Detect which cell encompasses the target text, then output its (X, Y) center coordinate. 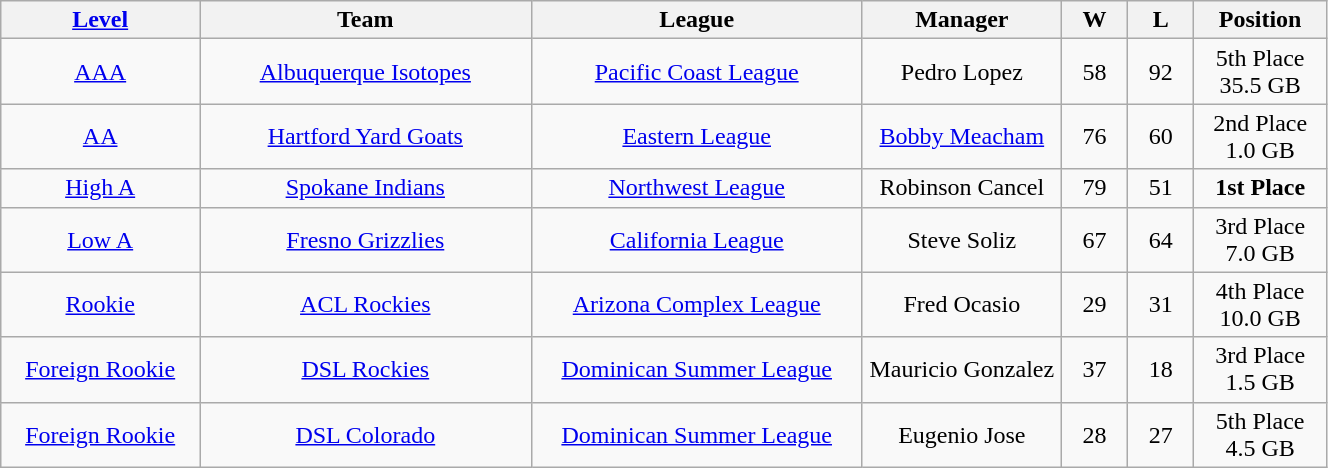
92 (1161, 72)
W (1094, 20)
ACL Rockies (366, 304)
4th Place10.0 GB (1260, 304)
Northwest League (696, 188)
League (696, 20)
AA (100, 136)
27 (1161, 434)
37 (1094, 370)
64 (1161, 240)
California League (696, 240)
31 (1161, 304)
76 (1094, 136)
2nd Place1.0 GB (1260, 136)
Eastern League (696, 136)
Team (366, 20)
Low A (100, 240)
Position (1260, 20)
58 (1094, 72)
Pedro Lopez (962, 72)
3rd Place1.5 GB (1260, 370)
Pacific Coast League (696, 72)
5th Place4.5 GB (1260, 434)
L (1161, 20)
5th Place35.5 GB (1260, 72)
Arizona Complex League (696, 304)
Steve Soliz (962, 240)
3rd Place7.0 GB (1260, 240)
High A (100, 188)
Spokane Indians (366, 188)
67 (1094, 240)
29 (1094, 304)
DSL Colorado (366, 434)
51 (1161, 188)
Bobby Meacham (962, 136)
Albuquerque Isotopes (366, 72)
Eugenio Jose (962, 434)
Robinson Cancel (962, 188)
Fresno Grizzlies (366, 240)
Fred Ocasio (962, 304)
60 (1161, 136)
Level (100, 20)
AAA (100, 72)
28 (1094, 434)
DSL Rockies (366, 370)
Hartford Yard Goats (366, 136)
Manager (962, 20)
Rookie (100, 304)
18 (1161, 370)
Mauricio Gonzalez (962, 370)
1st Place (1260, 188)
79 (1094, 188)
